Scan for the cell matching the given text and deliver its (x, y) coordinate at center. 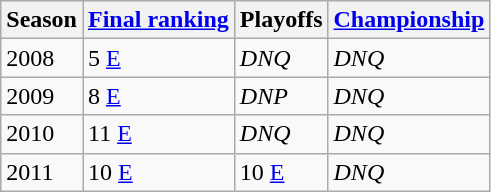
8 E (158, 96)
Championship (409, 20)
DNP (281, 96)
Final ranking (158, 20)
Season (42, 20)
2010 (42, 134)
2011 (42, 172)
Playoffs (281, 20)
11 E (158, 134)
2009 (42, 96)
2008 (42, 58)
5 E (158, 58)
